Return (X, Y) of the center of cell containing provided text 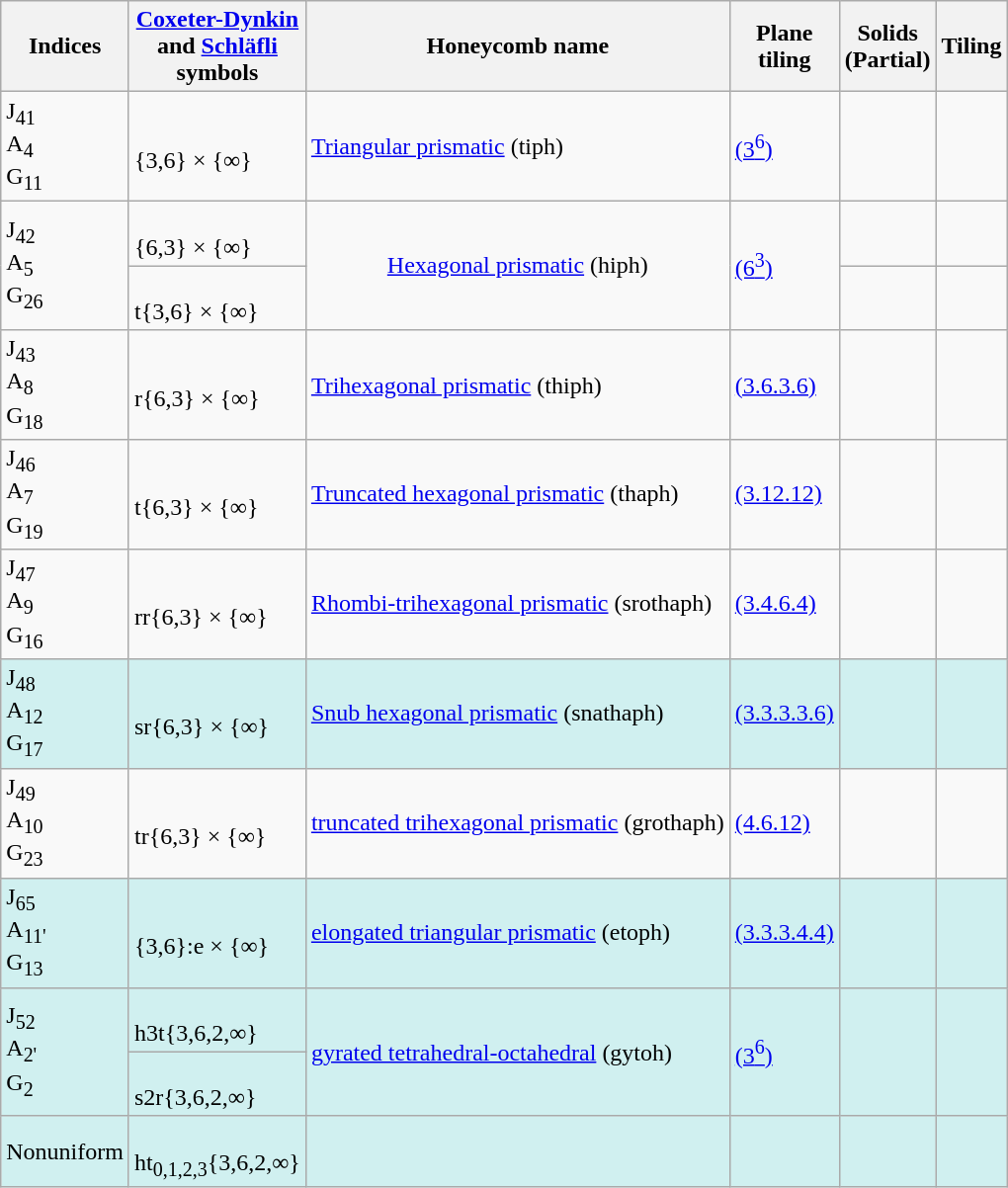
J52A2'G2 (65, 1052)
(3.12.12) (785, 494)
{6,3} × {∞} (217, 233)
{3,6}:e × {∞} (217, 933)
Triangular prismatic (tiph) (518, 146)
Truncated hexagonal prismatic (thaph) (518, 494)
Planetiling (785, 46)
r{6,3} × {∞} (217, 385)
sr{6,3} × {∞} (217, 714)
J46A7G19 (65, 494)
J48A12G17 (65, 714)
J65A11'G13 (65, 933)
Coxeter-Dynkinand Schläflisymbols (217, 46)
Trihexagonal prismatic (thiph) (518, 385)
tr{6,3} × {∞} (217, 822)
J49A10G23 (65, 822)
Nonuniform (65, 1150)
J42A5G26 (65, 266)
(3.3.3.3.6) (785, 714)
Snub hexagonal prismatic (snathaph) (518, 714)
(63) (785, 266)
h3t{3,6,2,∞} (217, 1020)
Solids(Partial) (887, 46)
truncated trihexagonal prismatic (grothaph) (518, 822)
gyrated tetrahedral-octahedral (gytoh) (518, 1052)
{3,6} × {∞} (217, 146)
Hexagonal prismatic (hiph) (518, 266)
Rhombi-trihexagonal prismatic (srothaph) (518, 605)
s2r{3,6,2,∞} (217, 1083)
(4.6.12) (785, 822)
J43A8G18 (65, 385)
t{3,6} × {∞} (217, 298)
J41A4G11 (65, 146)
rr{6,3} × {∞} (217, 605)
elongated triangular prismatic (etoph) (518, 933)
Honeycomb name (518, 46)
Tiling (971, 46)
Indices (65, 46)
(3.3.3.4.4) (785, 933)
ht0,1,2,3{3,6,2,∞} (217, 1150)
(3.4.6.4) (785, 605)
(3.6.3.6) (785, 385)
t{6,3} × {∞} (217, 494)
J47A9G16 (65, 605)
